Identify which cell holds the provided text, then report its [X, Y] central coordinate. 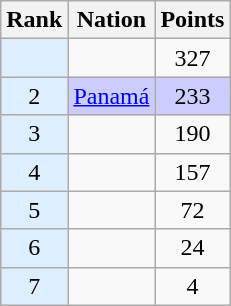
2 [34, 96]
190 [192, 134]
7 [34, 286]
Nation [112, 20]
Panamá [112, 96]
5 [34, 210]
233 [192, 96]
6 [34, 248]
72 [192, 210]
327 [192, 58]
24 [192, 248]
3 [34, 134]
Points [192, 20]
Rank [34, 20]
157 [192, 172]
